Capture the cell that displays the provided text and extract its [X, Y] central coordinate. 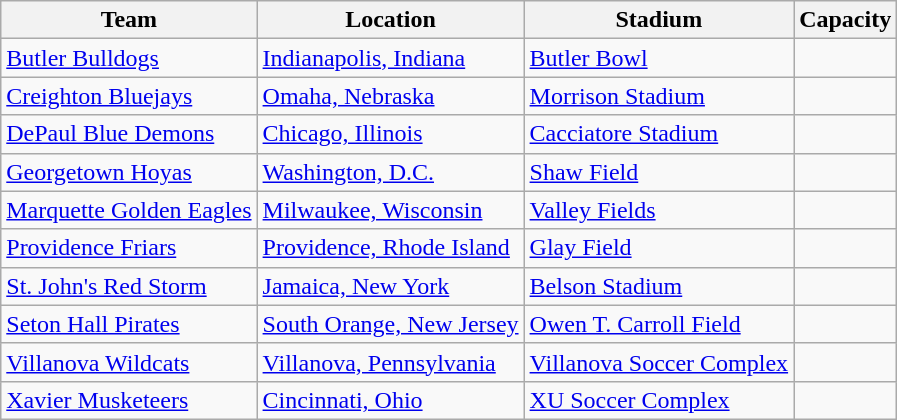
Washington, D.C. [390, 172]
Capacity [846, 20]
Providence Friars [129, 248]
Creighton Bluejays [129, 96]
Seton Hall Pirates [129, 324]
Providence, Rhode Island [390, 248]
Owen T. Carroll Field [659, 324]
Indianapolis, Indiana [390, 58]
Shaw Field [659, 172]
Belson Stadium [659, 286]
Jamaica, New York [390, 286]
XU Soccer Complex [659, 400]
Chicago, Illinois [390, 134]
Glay Field [659, 248]
Villanova Wildcats [129, 362]
Villanova Soccer Complex [659, 362]
Cincinnati, Ohio [390, 400]
St. John's Red Storm [129, 286]
Stadium [659, 20]
Butler Bulldogs [129, 58]
South Orange, New Jersey [390, 324]
Villanova, Pennsylvania [390, 362]
Milwaukee, Wisconsin [390, 210]
Team [129, 20]
Morrison Stadium [659, 96]
Georgetown Hoyas [129, 172]
Butler Bowl [659, 58]
Xavier Musketeers [129, 400]
Location [390, 20]
Marquette Golden Eagles [129, 210]
Omaha, Nebraska [390, 96]
DePaul Blue Demons [129, 134]
Valley Fields [659, 210]
Cacciatore Stadium [659, 134]
